Identify which cell holds the provided text, then report its (X, Y) central coordinate. 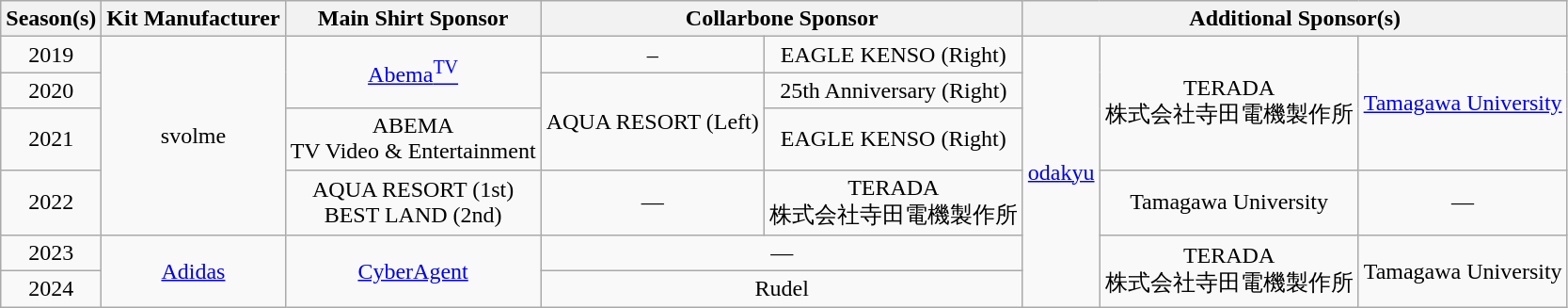
Main Shirt Sponsor (413, 19)
Rudel (782, 289)
2020 (51, 90)
AQUA RESORT (1st)BEST LAND (2nd) (413, 203)
2023 (51, 253)
AbemaTV (413, 73)
odakyu (1061, 171)
– (653, 55)
Adidas (194, 271)
2022 (51, 203)
2024 (51, 289)
2019 (51, 55)
svolme (194, 136)
Season(s) (51, 19)
2021 (51, 139)
Collarbone Sponsor (782, 19)
CyberAgent (413, 271)
ABEMATV Video & Entertainment (413, 139)
AQUA RESORT (Left) (653, 121)
Additional Sponsor(s) (1294, 19)
Kit Manufacturer (194, 19)
25th Anniversary (Right) (894, 90)
